Determine the [x, y] coordinate at the center of the cell enclosing the given text.  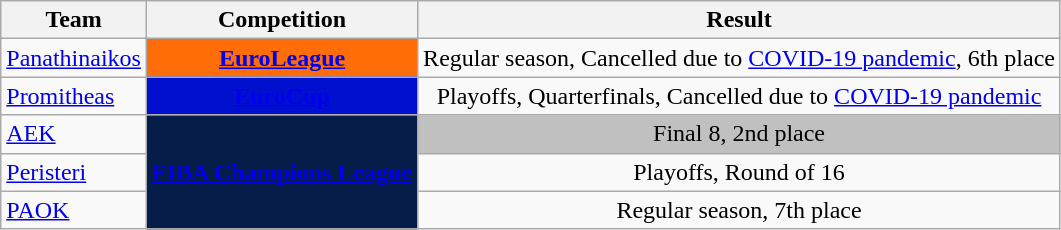
Promitheas [74, 96]
Peristeri [74, 172]
Competition [282, 20]
Final 8, 2nd place [740, 134]
Regular season, Cancelled due to COVID-19 pandemic, 6th place [740, 58]
EuroCup [282, 96]
Result [740, 20]
Regular season, 7th place [740, 210]
PAOK [74, 210]
FIBA Champions League [282, 172]
AEK [74, 134]
EuroLeague [282, 58]
Panathinaikos [74, 58]
Playoffs, Round of 16 [740, 172]
Team [74, 20]
Playoffs, Quarterfinals, Cancelled due to COVID-19 pandemic [740, 96]
